Pinpoint the cell where the given text exists, returning its [X, Y] midpoint coordinate. 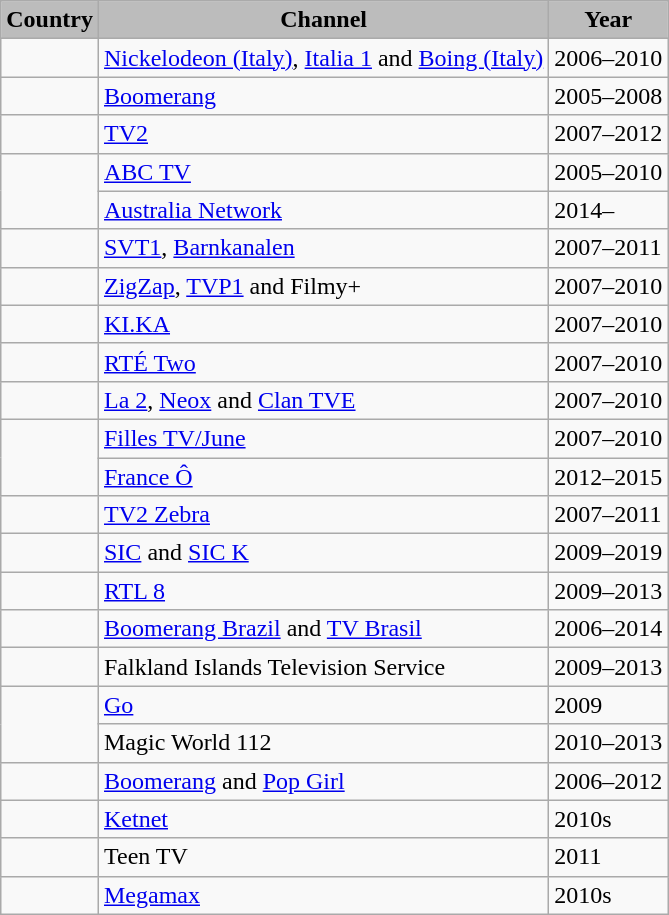
Boomerang [323, 96]
2006–2010 [608, 58]
2009–2019 [608, 553]
Australia Network [323, 210]
RTL 8 [323, 591]
Ketnet [323, 819]
Megamax [323, 895]
2014– [608, 210]
2005–2008 [608, 96]
Falkland Islands Television Service [323, 667]
Magic World 112 [323, 743]
2010–2013 [608, 743]
2007–2012 [608, 134]
Filles TV/June [323, 438]
2009 [608, 705]
2012–2015 [608, 477]
Nickelodeon (Italy), Italia 1 and Boing (Italy) [323, 58]
Channel [323, 20]
SVT1, Barnkanalen [323, 248]
2011 [608, 857]
2005–2010 [608, 172]
La 2, Neox and Clan TVE [323, 400]
Go [323, 705]
SIC and SIC K [323, 553]
TV2 [323, 134]
Boomerang and Pop Girl [323, 781]
TV2 Zebra [323, 515]
France Ô [323, 477]
ABC TV [323, 172]
RTÉ Two [323, 362]
Boomerang Brazil and TV Brasil [323, 629]
KI.KA [323, 324]
2006–2014 [608, 629]
2006–2012 [608, 781]
Year [608, 20]
Teen TV [323, 857]
Country [50, 20]
ZigZap, TVP1 and Filmy+ [323, 286]
